Search for the cell housing the specified text and yield its (x, y) center coordinate. 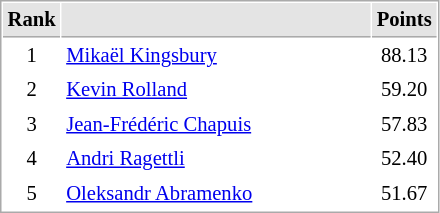
Oleksandr Abramenko (216, 194)
1 (32, 56)
Kevin Rolland (216, 90)
3 (32, 124)
51.67 (404, 194)
5 (32, 194)
88.13 (404, 56)
59.20 (404, 90)
52.40 (404, 158)
57.83 (404, 124)
4 (32, 158)
Jean-Frédéric Chapuis (216, 124)
Andri Ragettli (216, 158)
Mikaël Kingsbury (216, 56)
Points (404, 20)
2 (32, 90)
Rank (32, 20)
